Capture the cell that displays the provided text and extract its (X, Y) central coordinate. 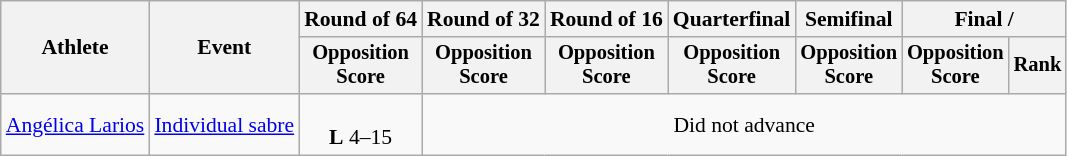
Round of 32 (484, 19)
Semifinal (848, 19)
Individual sabre (224, 124)
L 4–15 (360, 124)
Round of 64 (360, 19)
Final / (984, 19)
Did not advance (744, 124)
Rank (1038, 66)
Event (224, 48)
Athlete (76, 48)
Round of 16 (606, 19)
Angélica Larios (76, 124)
Quarterfinal (732, 19)
